Capture the cell that displays the provided text and extract its (x, y) central coordinate. 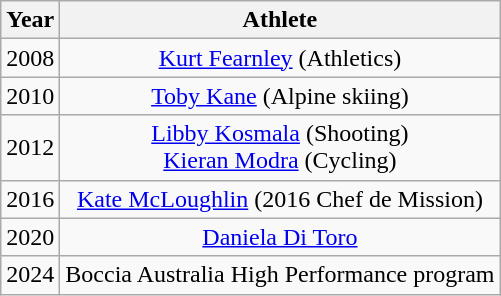
Boccia Australia High Performance program (280, 275)
2016 (30, 199)
2024 (30, 275)
Daniela Di Toro (280, 237)
Libby Kosmala (Shooting) Kieran Modra (Cycling) (280, 148)
Year (30, 20)
Kurt Fearnley (Athletics) (280, 58)
2020 (30, 237)
2012 (30, 148)
2008 (30, 58)
Kate McLoughlin (2016 Chef de Mission) (280, 199)
Athlete (280, 20)
Toby Kane (Alpine skiing) (280, 96)
2010 (30, 96)
